Search for the cell housing the specified text and yield its (x, y) center coordinate. 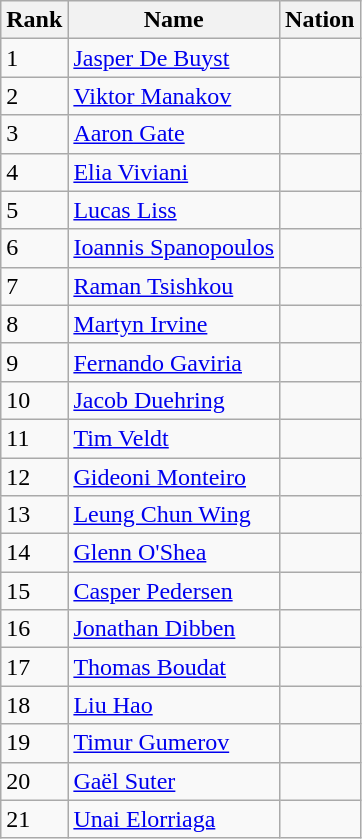
Name (174, 20)
Jonathan Dibben (174, 629)
14 (34, 553)
19 (34, 743)
Leung Chun Wing (174, 515)
Gideoni Monteiro (174, 477)
Viktor Manakov (174, 96)
12 (34, 477)
8 (34, 324)
13 (34, 515)
Unai Elorriaga (174, 819)
Rank (34, 20)
Glenn O'Shea (174, 553)
16 (34, 629)
6 (34, 248)
1 (34, 58)
9 (34, 362)
Casper Pedersen (174, 591)
Martyn Irvine (174, 324)
Thomas Boudat (174, 667)
Elia Viviani (174, 172)
3 (34, 134)
Nation (320, 20)
Lucas Liss (174, 210)
Aaron Gate (174, 134)
Liu Hao (174, 705)
11 (34, 438)
7 (34, 286)
10 (34, 400)
2 (34, 96)
5 (34, 210)
15 (34, 591)
Jacob Duehring (174, 400)
Timur Gumerov (174, 743)
4 (34, 172)
21 (34, 819)
Ioannis Spanopoulos (174, 248)
Raman Tsishkou (174, 286)
18 (34, 705)
Fernando Gaviria (174, 362)
Tim Veldt (174, 438)
Jasper De Buyst (174, 58)
Gaël Suter (174, 781)
17 (34, 667)
20 (34, 781)
